Identify which cell holds the provided text, then report its [X, Y] central coordinate. 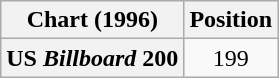
Chart (1996) [92, 20]
Position [231, 20]
US Billboard 200 [92, 58]
199 [231, 58]
